Search for the cell housing the specified text and yield its (X, Y) center coordinate. 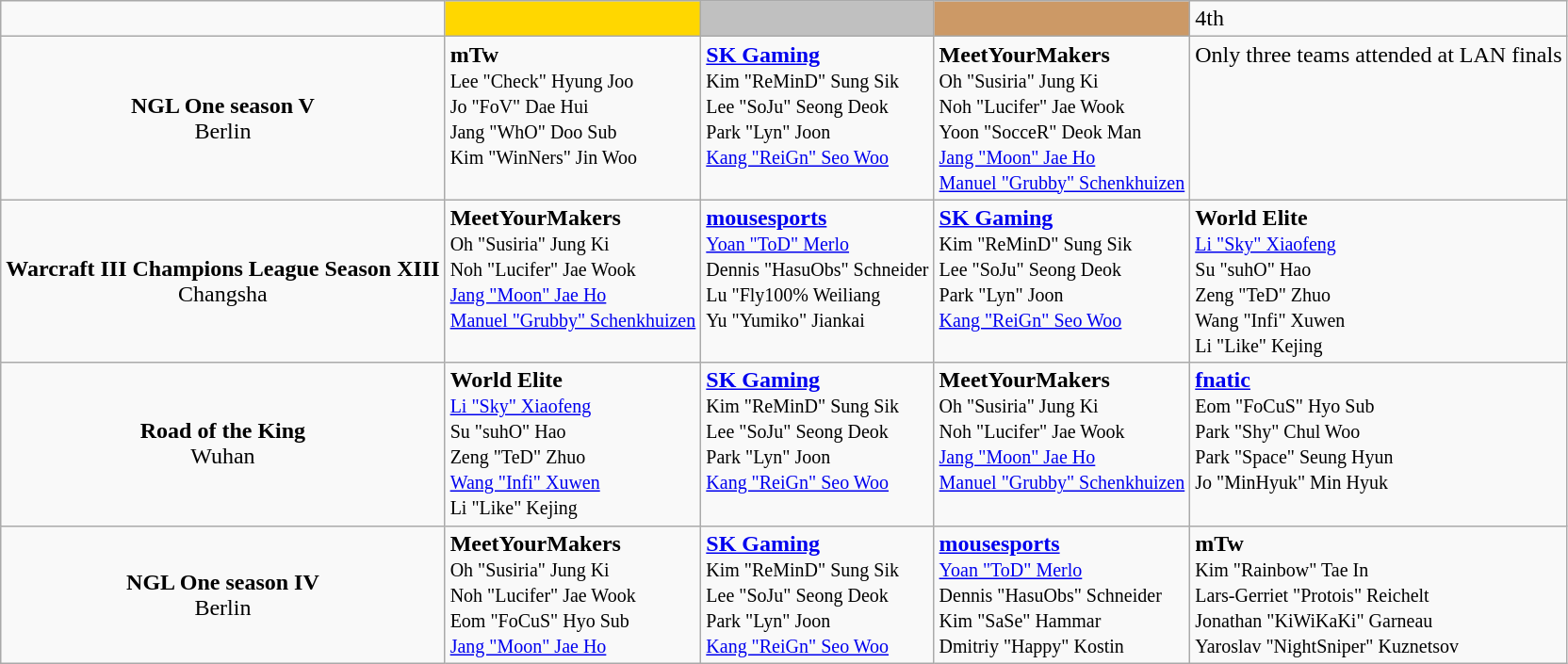
Warcraft III Champions League Season XIII Changsha (222, 281)
mTw Lee "Check" Hyung Joo Jo "FoV" Dae Hui Jang "WhO" Doo Sub Kim "WinNers" Jin Woo (573, 119)
MeetYourMakers Oh "Susiria" Jung Ki Noh "Lucifer" Jae Wook Eom "FoCuS" Hyo Sub Jang "Moon" Jae Ho (573, 594)
NGL One season V Berlin (222, 119)
mousesports Yoan "ToD" Merlo Dennis "HasuObs" Schneider Lu "Fly100% Weiliang Yu "Yumiko" Jiankai (818, 281)
fnatic Eom "FoCuS" Hyo Sub Park "Shy" Chul Woo Park "Space" Seung Hyun Jo "MinHyuk" Min Hyuk (1379, 445)
mTw Kim "Rainbow" Tae In Lars-Gerriet "Protois" Reichelt Jonathan "KiWiKaKi" Garneau Yaroslav "NightSniper" Kuznetsov (1379, 594)
MeetYourMakers Oh "Susiria" Jung Ki Noh "Lucifer" Jae Wook Yoon "SocceR" Deok Man Jang "Moon" Jae Ho Manuel "Grubby" Schenkhuizen (1062, 119)
Only three teams attended at LAN finals (1379, 119)
mousesports Yoan "ToD" Merlo Dennis "HasuObs" Schneider Kim "SaSe" Hammar Dmitriy "Happy" Kostin (1062, 594)
4th (1379, 19)
Road of the King Wuhan (222, 445)
NGL One season IV Berlin (222, 594)
